Return [X, Y] of the center of cell containing provided text 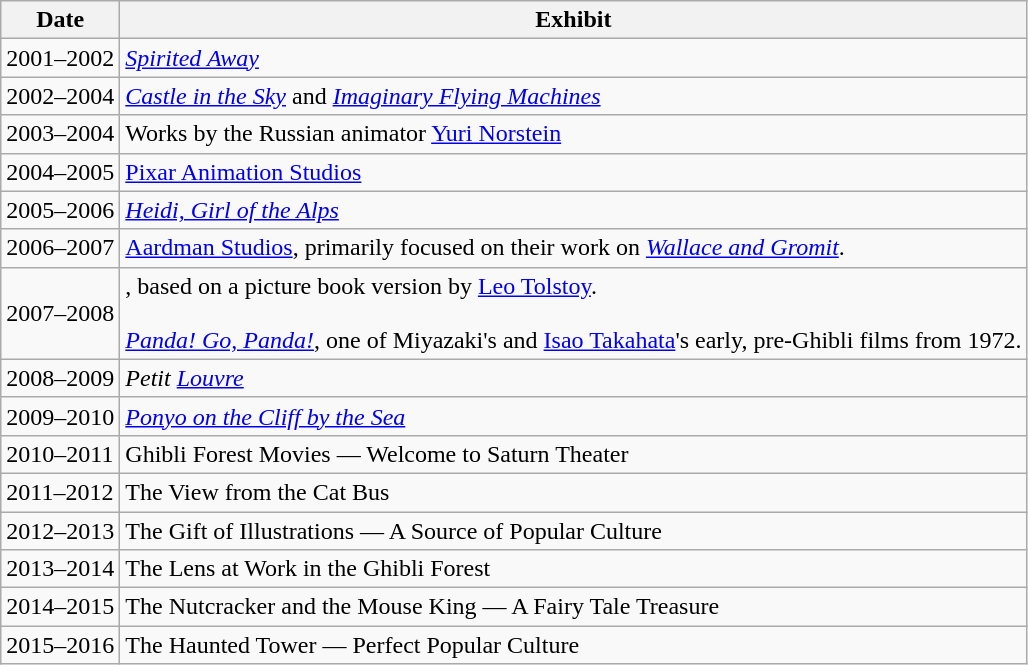
2002–2004 [60, 96]
Pixar Animation Studios [574, 172]
The Haunted Tower ― Perfect Popular Culture [574, 645]
2001–2002 [60, 58]
Spirited Away [574, 58]
, based on a picture book version by Leo Tolstoy.Panda! Go, Panda!, one of Miyazaki's and Isao Takahata's early, pre-Ghibli films from 1972. [574, 313]
Petit Louvre [574, 378]
2003–2004 [60, 134]
2013–2014 [60, 569]
Ponyo on the Cliff by the Sea [574, 416]
Works by the Russian animator Yuri Norstein [574, 134]
Aardman Studios, primarily focused on their work on Wallace and Gromit. [574, 248]
2004–2005 [60, 172]
The Gift of Illustrations ― A Source of Popular Culture [574, 531]
2010–2011 [60, 454]
Date [60, 20]
Exhibit [574, 20]
Ghibli Forest Movies — Welcome to Saturn Theater [574, 454]
2006–2007 [60, 248]
The View from the Cat Bus [574, 492]
2007–2008 [60, 313]
2015–2016 [60, 645]
2009–2010 [60, 416]
2011–2012 [60, 492]
The Nutcracker and the Mouse King ― A Fairy Tale Treasure [574, 607]
2005–2006 [60, 210]
2012–2013 [60, 531]
2008–2009 [60, 378]
The Lens at Work in the Ghibli Forest [574, 569]
Castle in the Sky and Imaginary Flying Machines [574, 96]
Heidi, Girl of the Alps [574, 210]
2014–2015 [60, 607]
